Provide the (x, y) coordinate of the cell's center where the given text is located.  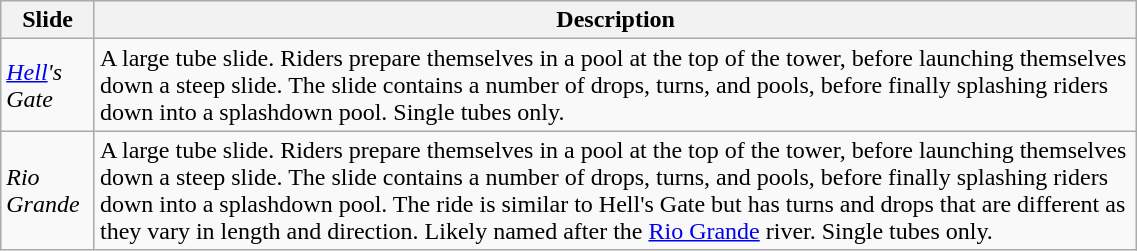
Hell's Gate (48, 85)
Slide (48, 20)
Description (615, 20)
Rio Grande (48, 190)
